Locate the cell with the specified text and output its [x, y] center coordinate. 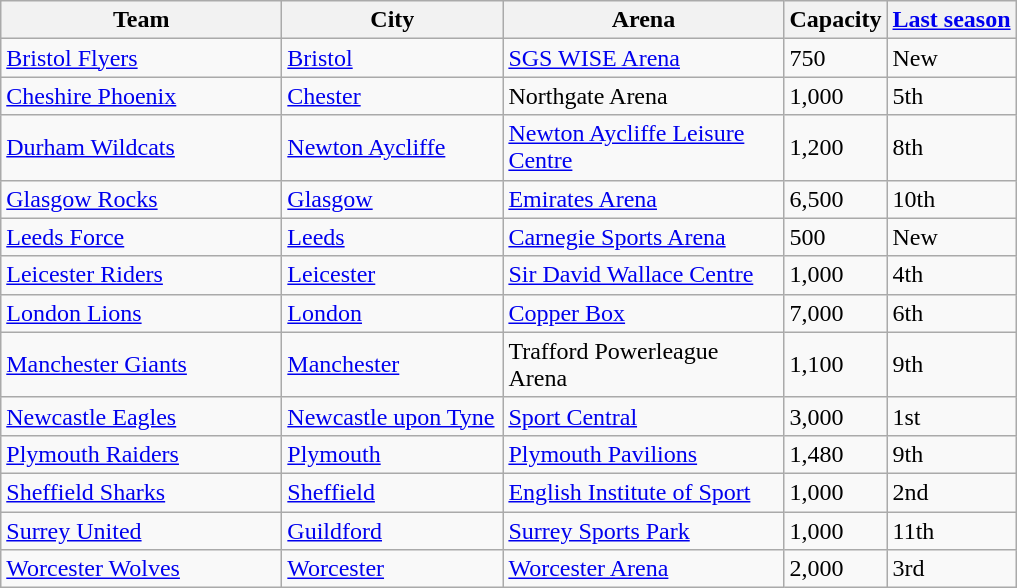
6,500 [836, 199]
Bristol [392, 58]
Newton Aycliffe [392, 148]
London [392, 313]
3rd [952, 569]
Newton Aycliffe Leisure Centre [644, 148]
7,000 [836, 313]
Newcastle upon Tyne [392, 416]
Manchester [392, 364]
Leeds Force [142, 237]
1,480 [836, 454]
London Lions [142, 313]
English Institute of Sport [644, 492]
Plymouth [392, 454]
Sport Central [644, 416]
2,000 [836, 569]
Cheshire Phoenix [142, 96]
Northgate Arena [644, 96]
Copper Box [644, 313]
Worcester Arena [644, 569]
Surrey Sports Park [644, 531]
750 [836, 58]
Arena [644, 20]
Last season [952, 20]
Emirates Arena [644, 199]
3,000 [836, 416]
Newcastle Eagles [142, 416]
6th [952, 313]
Plymouth Pavilions [644, 454]
Bristol Flyers [142, 58]
Glasgow Rocks [142, 199]
Team [142, 20]
Worcester [392, 569]
Glasgow [392, 199]
Guildford [392, 531]
Surrey United [142, 531]
Leicester Riders [142, 275]
4th [952, 275]
Worcester Wolves [142, 569]
Sir David Wallace Centre [644, 275]
City [392, 20]
Trafford Powerleague Arena [644, 364]
5th [952, 96]
2nd [952, 492]
11th [952, 531]
Sheffield [392, 492]
Leeds [392, 237]
1,100 [836, 364]
500 [836, 237]
1st [952, 416]
10th [952, 199]
SGS WISE Arena [644, 58]
Durham Wildcats [142, 148]
1,200 [836, 148]
Leicester [392, 275]
Chester [392, 96]
8th [952, 148]
Sheffield Sharks [142, 492]
Manchester Giants [142, 364]
Capacity [836, 20]
Carnegie Sports Arena [644, 237]
Plymouth Raiders [142, 454]
